Find where the given text appears and provide that cell's center as (x, y) coordinate. 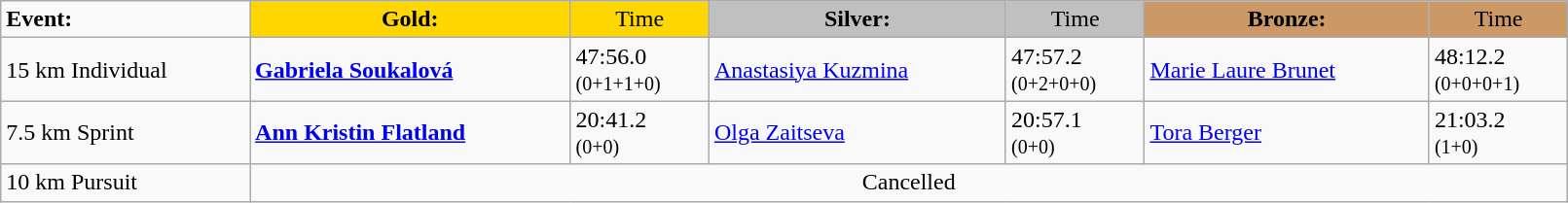
47:56.0(0+1+1+0) (639, 70)
Gabriela Soukalová (411, 70)
Cancelled (909, 183)
Olga Zaitseva (857, 132)
20:57.1(0+0) (1075, 132)
Silver: (857, 19)
21:03.2(1+0) (1498, 132)
Bronze: (1287, 19)
Event: (126, 19)
Gold: (411, 19)
47:57.2(0+2+0+0) (1075, 70)
10 km Pursuit (126, 183)
Ann Kristin Flatland (411, 132)
7.5 km Sprint (126, 132)
48:12.2(0+0+0+1) (1498, 70)
20:41.2(0+0) (639, 132)
Marie Laure Brunet (1287, 70)
15 km Individual (126, 70)
Anastasiya Kuzmina (857, 70)
Tora Berger (1287, 132)
